For the text-containing cell, return its midpoint in (x, y) coordinate format. 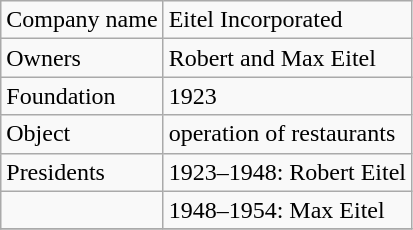
1923–1948: Robert Eitel (287, 172)
Presidents (82, 172)
Owners (82, 58)
Foundation (82, 96)
1923 (287, 96)
operation of restaurants (287, 134)
Eitel Incorporated (287, 20)
Robert and Max Eitel (287, 58)
1948–1954: Max Eitel (287, 210)
Object (82, 134)
Company name (82, 20)
